For the text-containing cell, return its midpoint in [X, Y] coordinate format. 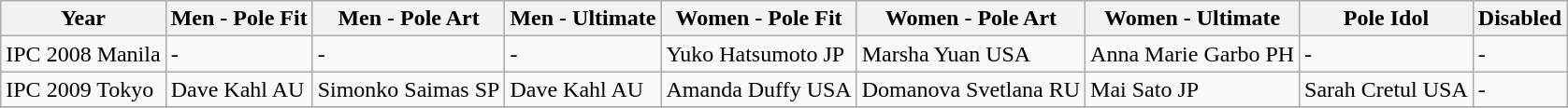
Women - Pole Fit [759, 19]
Pole Idol [1387, 19]
Simonko Saimas SP [409, 89]
Yuko Hatsumoto JP [759, 54]
Anna Marie Garbo PH [1193, 54]
Marsha Yuan USA [971, 54]
Men - Pole Art [409, 19]
Men - Ultimate [583, 19]
Amanda Duffy USA [759, 89]
Domanova Svetlana RU [971, 89]
Women - Pole Art [971, 19]
IPC 2009 Tokyo [83, 89]
Women - Ultimate [1193, 19]
IPC 2008 Manila [83, 54]
Sarah Cretul USA [1387, 89]
Year [83, 19]
Men - Pole Fit [239, 19]
Mai Sato JP [1193, 89]
Disabled [1519, 19]
